Pinpoint the cell where the given text exists, returning its (x, y) midpoint coordinate. 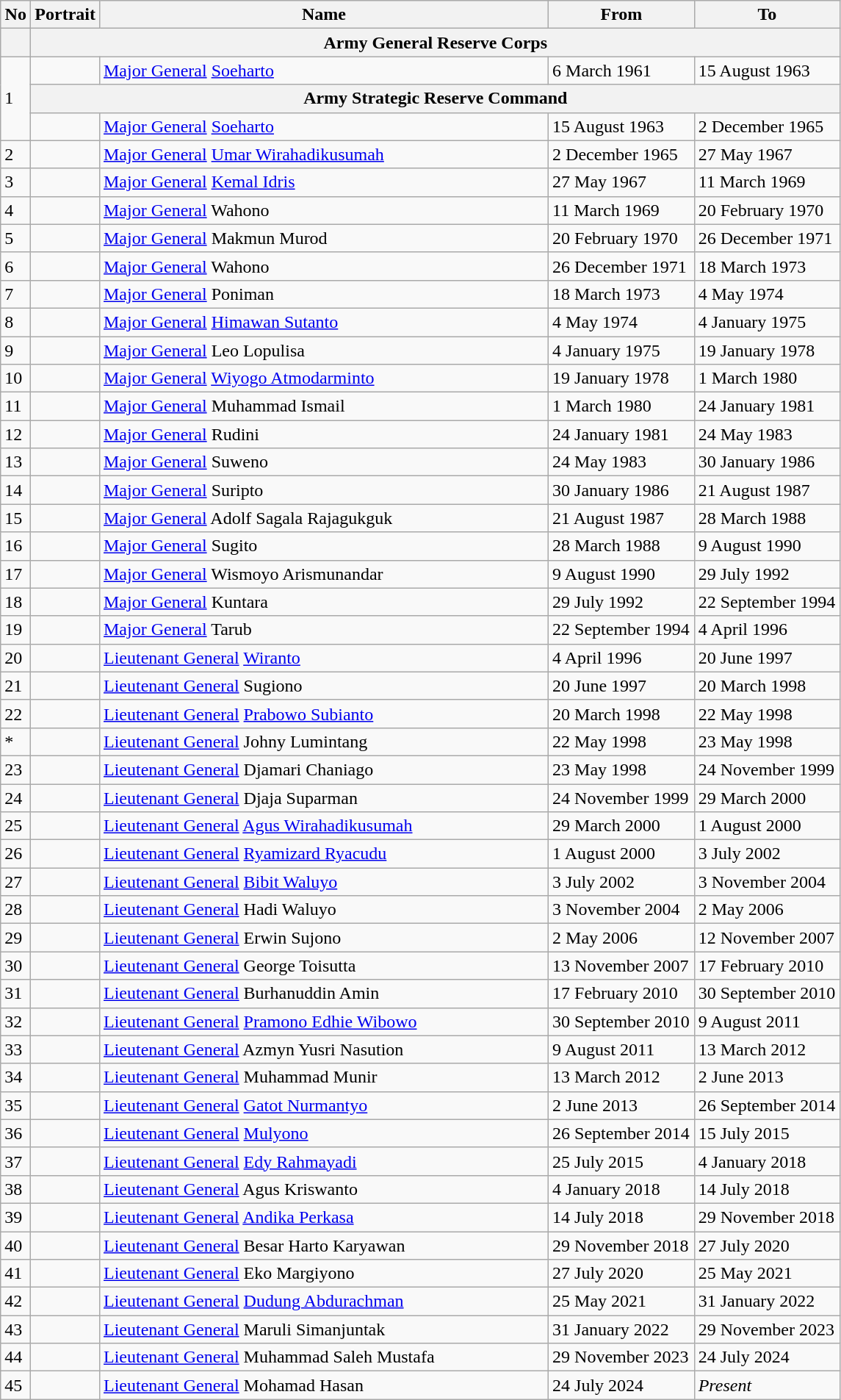
40 (16, 1246)
Major General Poniman (323, 294)
6 March 1961 (621, 71)
42 (16, 1302)
Lieutenant General Johny Lumintang (323, 742)
9 (16, 351)
5 (16, 238)
38 (16, 1189)
15 July 2015 (767, 1133)
20 (16, 658)
4 (16, 210)
39 (16, 1217)
31 (16, 994)
16 (16, 546)
2 (16, 154)
Major General Adolf Sagala Rajagukguk (323, 518)
41 (16, 1274)
Lieutenant General Erwin Sujono (323, 938)
Lieutenant General Wiranto (323, 658)
Name (323, 15)
3 (16, 182)
Major General Tarub (323, 630)
25 (16, 826)
10 (16, 378)
Major General Suweno (323, 462)
From (621, 15)
Lieutenant General Pramono Edhie Wibowo (323, 1022)
7 (16, 294)
24 (16, 797)
6 (16, 266)
Lieutenant General Maruli Simanjuntak (323, 1329)
14 (16, 490)
Major General Suripto (323, 490)
Major General Leo Lopulisa (323, 351)
Lieutenant General Gatot Nurmantyo (323, 1105)
Lieutenant General Mulyono (323, 1133)
Major General Wismoyo Arismunandar (323, 574)
Army Strategic Reserve Command (436, 98)
Lieutenant General Agus Kriswanto (323, 1189)
Portrait (65, 15)
35 (16, 1105)
8 (16, 322)
Lieutenant General Muhammad Munir (323, 1077)
Lieutenant General Burhanuddin Amin (323, 994)
22 (16, 714)
28 (16, 910)
27 (16, 882)
37 (16, 1161)
Lieutenant General Bibit Waluyo (323, 882)
Lieutenant General Edy Rahmayadi (323, 1161)
13 (16, 462)
Major General Kemal Idris (323, 182)
Major General Umar Wirahadikusumah (323, 154)
Major General Kuntara (323, 602)
13 November 2007 (621, 966)
Lieutenant General Azmyn Yusri Nasution (323, 1049)
Lieutenant General Prabowo Subianto (323, 714)
29 (16, 938)
Lieutenant General Agus Wirahadikusumah (323, 826)
45 (16, 1385)
36 (16, 1133)
Army General Reserve Corps (436, 43)
Lieutenant General Mohamad Hasan (323, 1385)
No (16, 15)
30 (16, 966)
32 (16, 1022)
To (767, 15)
Lieutenant General Eko Margiyono (323, 1274)
Major General Wiyogo Atmodarminto (323, 378)
15 (16, 518)
12 November 2007 (767, 938)
12 (16, 434)
25 July 2015 (621, 1161)
Lieutenant General Dudung Abdurachman (323, 1302)
Major General Himawan Sutanto (323, 322)
Lieutenant General Djamari Chaniago (323, 769)
23 (16, 769)
33 (16, 1049)
Lieutenant General Hadi Waluyo (323, 910)
Lieutenant General Djaja Suparman (323, 797)
18 (16, 602)
Major General Sugito (323, 546)
26 (16, 854)
44 (16, 1357)
43 (16, 1329)
21 (16, 686)
Lieutenant General Muhammad Saleh Mustafa (323, 1357)
* (16, 742)
Lieutenant General Ryamizard Ryacudu (323, 854)
11 (16, 406)
Lieutenant General Besar Harto Karyawan (323, 1246)
34 (16, 1077)
1 (16, 98)
Lieutenant General George Toisutta (323, 966)
Major General Rudini (323, 434)
Lieutenant General Sugiono (323, 686)
19 (16, 630)
17 (16, 574)
Major General Muhammad Ismail (323, 406)
Major General Makmun Murod (323, 238)
Present (767, 1385)
Lieutenant General Andika Perkasa (323, 1217)
